Locate the cell with the specified text and output its (x, y) center coordinate. 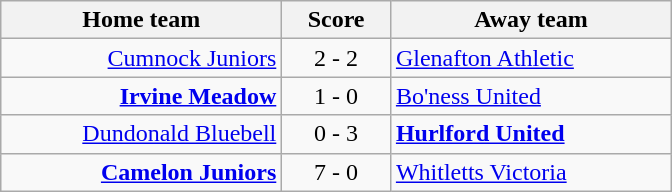
Away team (530, 20)
Home team (142, 20)
Cumnock Juniors (142, 58)
Glenafton Athletic (530, 58)
Irvine Meadow (142, 96)
Score (336, 20)
7 - 0 (336, 172)
Hurlford United (530, 134)
2 - 2 (336, 58)
Whitletts Victoria (530, 172)
Dundonald Bluebell (142, 134)
Camelon Juniors (142, 172)
1 - 0 (336, 96)
Bo'ness United (530, 96)
0 - 3 (336, 134)
